Determine the [x, y] coordinate at the center of the cell enclosing the given text.  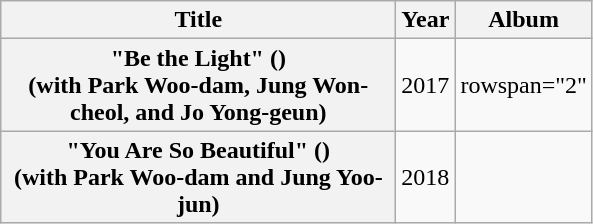
Year [426, 20]
"You Are So Beautiful" ()(with Park Woo-dam and Jung Yoo-jun) [198, 177]
rowspan="2" [524, 85]
Album [524, 20]
2018 [426, 177]
Title [198, 20]
2017 [426, 85]
"Be the Light" ()(with Park Woo-dam, Jung Won-cheol, and Jo Yong-geun) [198, 85]
